Detect which cell encompasses the target text, then output its [x, y] center coordinate. 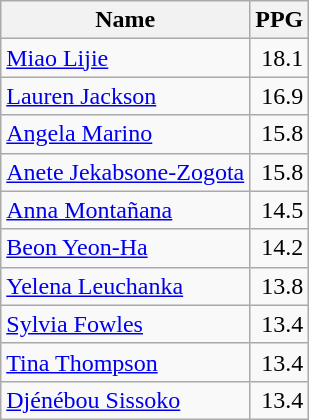
Yelena Leuchanka [126, 286]
Tina Thompson [126, 362]
Name [126, 20]
Sylvia Fowles [126, 324]
Anete Jekabsone-Zogota [126, 172]
14.2 [280, 248]
13.8 [280, 286]
18.1 [280, 58]
Anna Montañana [126, 210]
14.5 [280, 210]
Lauren Jackson [126, 96]
Beon Yeon-Ha [126, 248]
Angela Marino [126, 134]
Miao Lijie [126, 58]
Djénébou Sissoko [126, 400]
PPG [280, 20]
16.9 [280, 96]
